Detect which cell encompasses the target text, then output its [x, y] center coordinate. 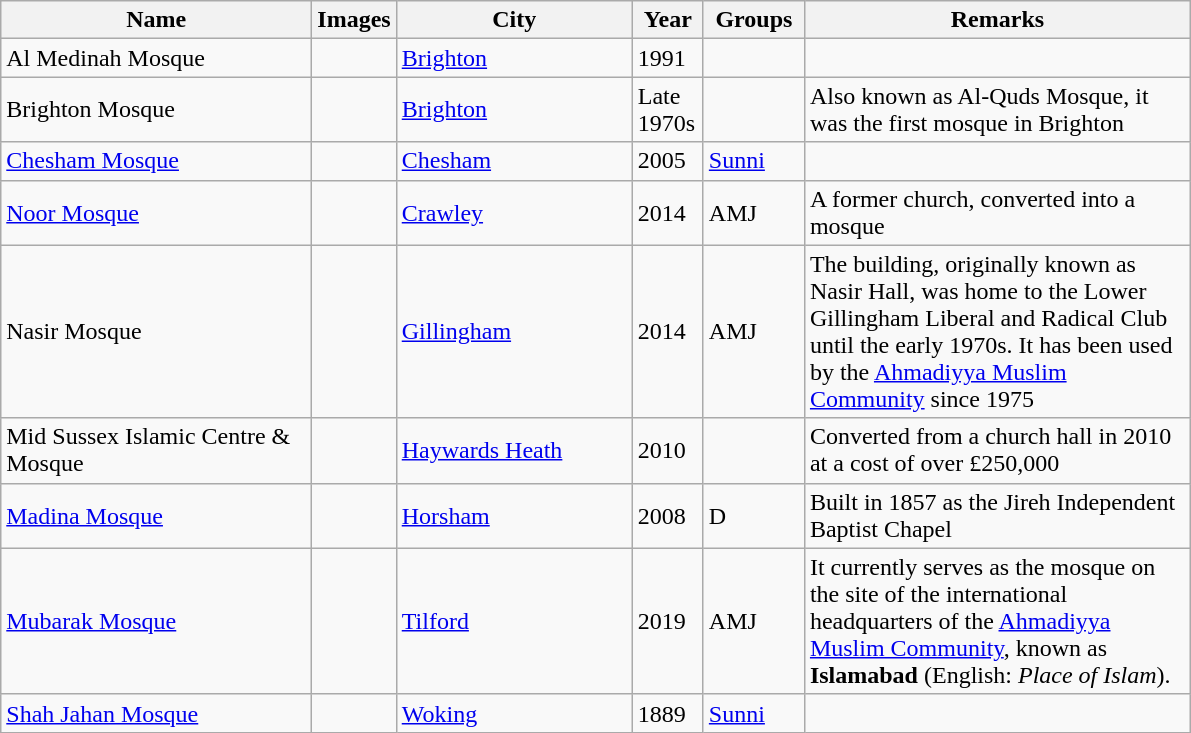
Images [354, 20]
Tilford [514, 621]
Shah Jahan Mosque [156, 713]
Nasir Mosque [156, 332]
1889 [668, 713]
Woking [514, 713]
Chesham Mosque [156, 161]
Late 1970s [668, 110]
Chesham [514, 161]
Gillingham [514, 332]
Also known as Al-Quds Mosque, it was the first mosque in Brighton [997, 110]
Al Medinah Mosque [156, 58]
Groups [754, 20]
Built in 1857 as the Jireh Independent Baptist Chapel [997, 516]
Madina Mosque [156, 516]
D [754, 516]
Noor Mosque [156, 212]
2005 [668, 161]
A former church, converted into a mosque [997, 212]
Remarks [997, 20]
Mubarak Mosque [156, 621]
Brighton Mosque [156, 110]
Haywards Heath [514, 450]
Mid Sussex Islamic Centre & Mosque [156, 450]
Converted from a church hall in 2010 at a cost of over £250,000 [997, 450]
Crawley [514, 212]
2008 [668, 516]
Horsham [514, 516]
1991 [668, 58]
Name [156, 20]
Year [668, 20]
2010 [668, 450]
2019 [668, 621]
City [514, 20]
